Detect which cell encompasses the target text, then output its (x, y) center coordinate. 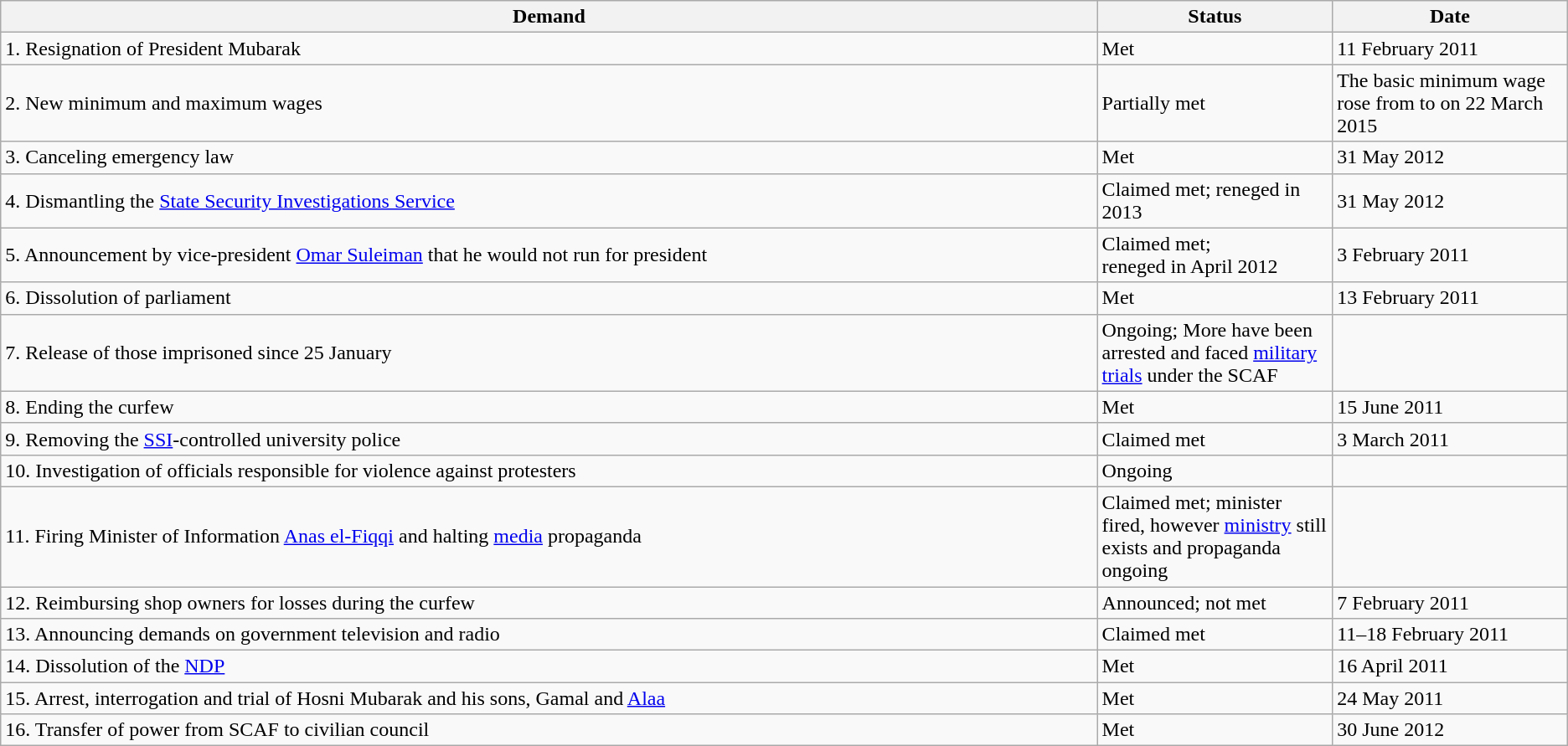
Claimed met; minister fired, however ministry still exists and propaganda ongoing (1215, 536)
Status (1215, 17)
2. New minimum and maximum wages (549, 103)
Date (1451, 17)
24 May 2011 (1451, 698)
Ongoing; More have been arrested and faced military trials under the SCAF (1215, 352)
1. Resignation of President Mubarak (549, 49)
15. Arrest, interrogation and trial of Hosni Mubarak and his sons, Gamal and Alaa (549, 698)
16. Transfer of power from SCAF to civilian council (549, 730)
8. Ending the curfew (549, 407)
3 February 2011 (1451, 255)
3 March 2011 (1451, 439)
Ongoing (1215, 471)
Announced; not met (1215, 602)
The basic minimum wage rose from to on 22 March 2015 (1451, 103)
7. Release of those imprisoned since 25 January (549, 352)
30 June 2012 (1451, 730)
3. Canceling emergency law (549, 157)
13. Announcing demands on government television and radio (549, 635)
11–18 February 2011 (1451, 635)
Partially met (1215, 103)
12. Reimbursing shop owners for losses during the curfew (549, 602)
5. Announcement by vice-president Omar Suleiman that he would not run for president (549, 255)
13 February 2011 (1451, 298)
14. Dissolution of the NDP (549, 666)
6. Dissolution of parliament (549, 298)
10. Investigation of officials responsible for violence against protesters (549, 471)
16 April 2011 (1451, 666)
4. Dismantling the State Security Investigations Service (549, 201)
11 February 2011 (1451, 49)
Claimed met;reneged in April 2012 (1215, 255)
15 June 2011 (1451, 407)
9. Removing the SSI-controlled university police (549, 439)
7 February 2011 (1451, 602)
Claimed met; reneged in 2013 (1215, 201)
11. Firing Minister of Information Anas el-Fiqqi and halting media propaganda (549, 536)
Demand (549, 17)
